Locate the cell with the specified text and output its (X, Y) center coordinate. 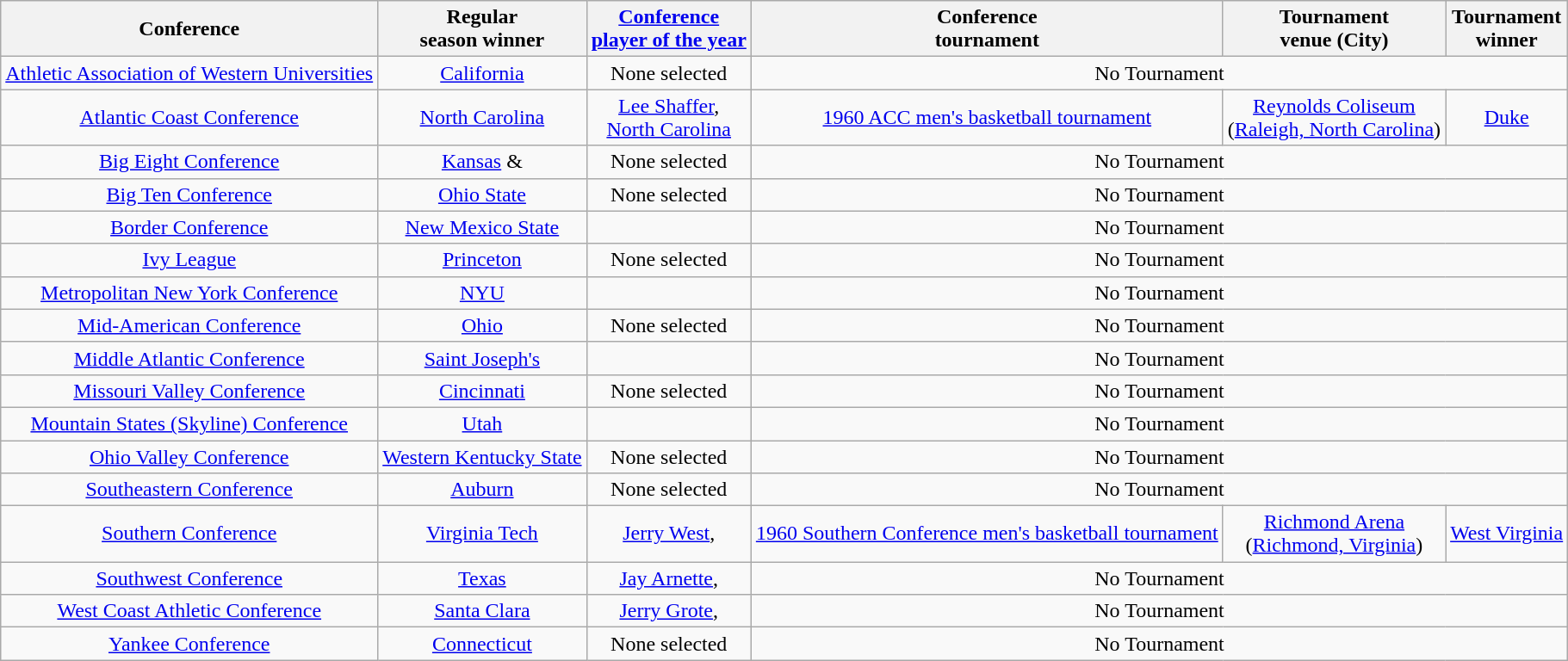
New Mexico State (482, 227)
Metropolitan New York Conference (189, 293)
NYU (482, 293)
Conference (189, 29)
Mid-American Conference (189, 325)
Conference player of the year (668, 29)
Tournament venue (City) (1334, 29)
Athletic Association of Western Universities (189, 73)
Virginia Tech (482, 534)
Utah (482, 423)
1960 Southern Conference men's basketball tournament (987, 534)
Middle Atlantic Conference (189, 358)
Jerry Grote, (668, 611)
Yankee Conference (189, 644)
Southwest Conference (189, 578)
Reynolds Coliseum(Raleigh, North Carolina) (1334, 117)
Jerry West, (668, 534)
Tournament winner (1507, 29)
Southeastern Conference (189, 490)
Regular season winner (482, 29)
Santa Clara (482, 611)
North Carolina (482, 117)
Missouri Valley Conference (189, 391)
Ivy League (189, 260)
Princeton (482, 260)
Auburn (482, 490)
Ohio State (482, 195)
Big Eight Conference (189, 162)
Saint Joseph's (482, 358)
Jay Arnette, (668, 578)
Texas (482, 578)
Atlantic Coast Conference (189, 117)
Border Conference (189, 227)
Ohio Valley Conference (189, 457)
Duke (1507, 117)
Big Ten Conference (189, 195)
Conference tournament (987, 29)
Kansas & (482, 162)
Western Kentucky State (482, 457)
Ohio (482, 325)
California (482, 73)
West Coast Athletic Conference (189, 611)
Connecticut (482, 644)
Lee Shaffer,North Carolina (668, 117)
Southern Conference (189, 534)
West Virginia (1507, 534)
Mountain States (Skyline) Conference (189, 423)
Richmond Arena(Richmond, Virginia) (1334, 534)
Cincinnati (482, 391)
1960 ACC men's basketball tournament (987, 117)
